Identify which cell holds the provided text, then report its [x, y] central coordinate. 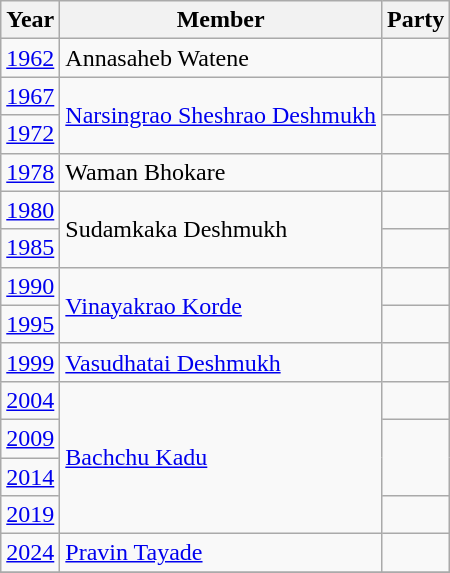
Bachchu Kadu [221, 457]
1978 [30, 172]
2004 [30, 400]
Pravin Tayade [221, 553]
2024 [30, 553]
1995 [30, 324]
Sudamkaka Deshmukh [221, 229]
Vasudhatai Deshmukh [221, 362]
1962 [30, 58]
1980 [30, 210]
Year [30, 20]
Vinayakrao Korde [221, 305]
2009 [30, 438]
Narsingrao Sheshrao Deshmukh [221, 115]
1999 [30, 362]
1985 [30, 248]
2014 [30, 477]
1967 [30, 96]
1990 [30, 286]
Waman Bhokare [221, 172]
Member [221, 20]
Party [415, 20]
Annasaheb Watene [221, 58]
1972 [30, 134]
2019 [30, 515]
